From the cell containing the given text, extract its center point as [x, y] coordinate. 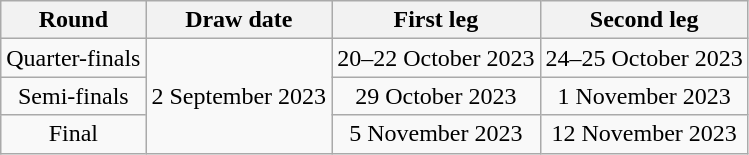
2 September 2023 [239, 96]
Quarter-finals [74, 58]
5 November 2023 [436, 134]
24–25 October 2023 [644, 58]
Second leg [644, 20]
Final [74, 134]
29 October 2023 [436, 96]
12 November 2023 [644, 134]
Draw date [239, 20]
1 November 2023 [644, 96]
Semi-finals [74, 96]
Round [74, 20]
First leg [436, 20]
20–22 October 2023 [436, 58]
